Identify which cell holds the provided text, then report its (X, Y) central coordinate. 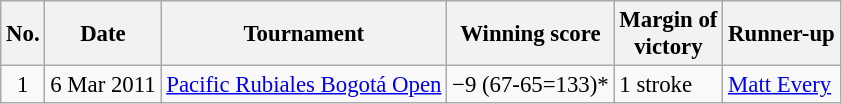
Tournament (304, 34)
Pacific Rubiales Bogotá Open (304, 85)
Matt Every (782, 85)
−9 (67-65=133)* (530, 85)
Margin ofvictory (668, 34)
6 Mar 2011 (103, 85)
1 (23, 85)
Winning score (530, 34)
No. (23, 34)
1 stroke (668, 85)
Runner-up (782, 34)
Date (103, 34)
